From the cell containing the given text, extract its center point as [X, Y] coordinate. 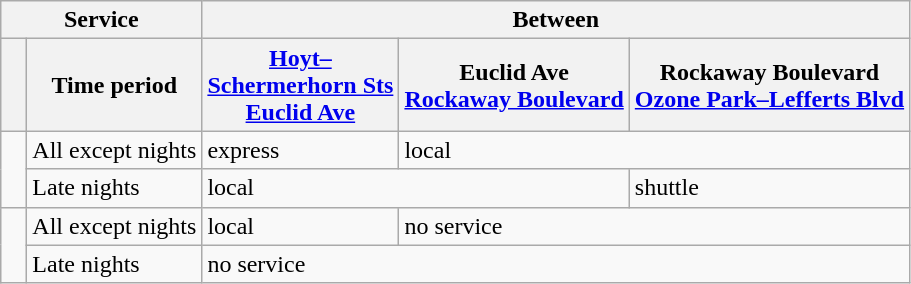
Time period [114, 85]
Service [102, 20]
Rockaway BoulevardOzone Park–Lefferts Blvd [769, 85]
Hoyt–Schermerhorn StsEuclid Ave [300, 85]
Between [556, 20]
Euclid AveRockaway Boulevard [514, 85]
express [300, 150]
shuttle [769, 188]
